For the text-containing cell, return its midpoint in (x, y) coordinate format. 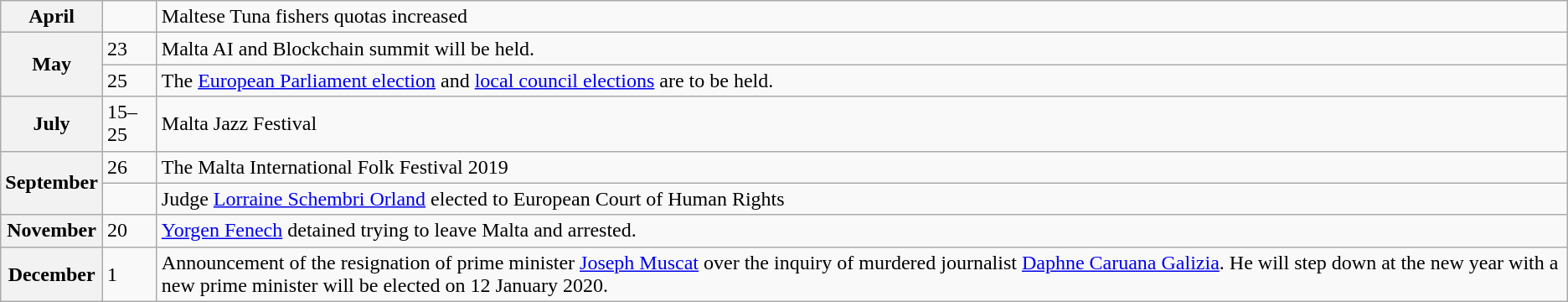
May (52, 65)
The European Parliament election and local council elections are to be held. (862, 81)
Malta AI and Blockchain summit will be held. (862, 49)
Malta Jazz Festival (862, 124)
April (52, 17)
Yorgen Fenech detained trying to leave Malta and arrested. (862, 231)
Judge Lorraine Schembri Orland elected to European Court of Human Rights (862, 199)
November (52, 231)
23 (129, 49)
1 (129, 273)
20 (129, 231)
December (52, 273)
Maltese Tuna fishers quotas increased (862, 17)
26 (129, 167)
15–25 (129, 124)
The Malta International Folk Festival 2019 (862, 167)
July (52, 124)
25 (129, 81)
September (52, 183)
